Search for the cell housing the specified text and yield its [x, y] center coordinate. 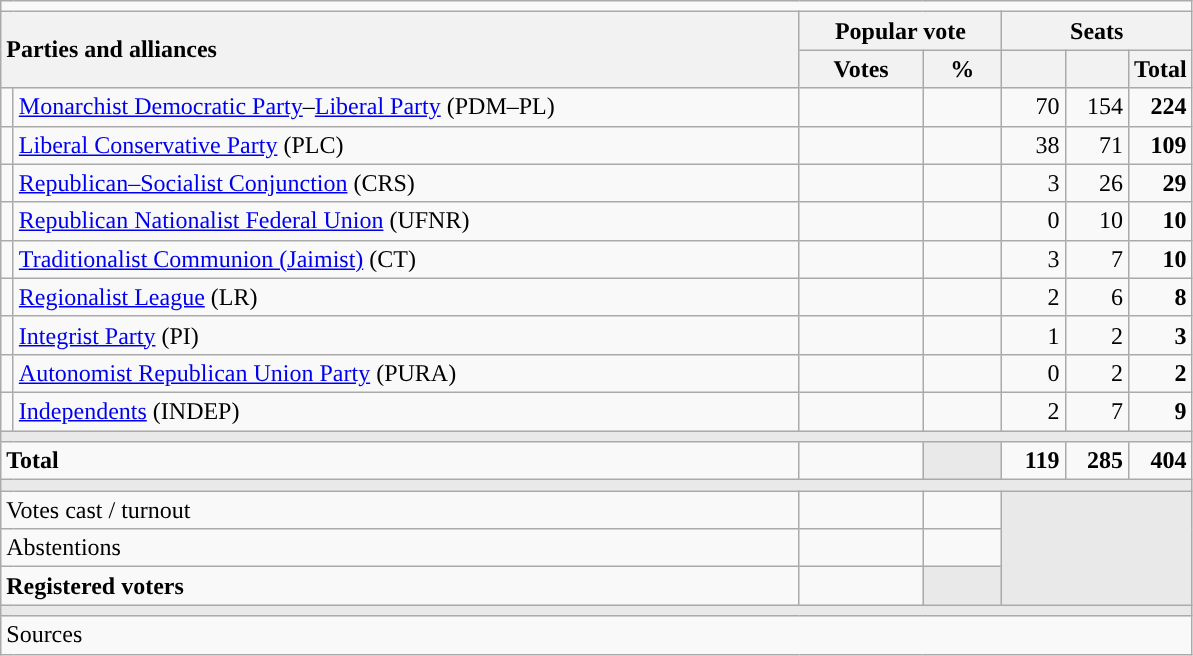
Sources [596, 635]
Popular vote [900, 31]
8 [1161, 297]
% [962, 69]
224 [1161, 107]
Parties and alliances [400, 50]
Liberal Conservative Party (PLC) [406, 145]
6 [1097, 297]
Registered voters [400, 586]
Republican–Socialist Conjunction (CRS) [406, 183]
70 [1033, 107]
71 [1097, 145]
Integrist Party (PI) [406, 335]
119 [1033, 461]
Seats [1096, 31]
Regionalist League (LR) [406, 297]
Autonomist Republican Union Party (PURA) [406, 373]
1 [1033, 335]
Republican Nationalist Federal Union (UFNR) [406, 221]
29 [1161, 183]
26 [1097, 183]
Traditionalist Communion (Jaimist) (CT) [406, 259]
Monarchist Democratic Party–Liberal Party (PDM–PL) [406, 107]
Abstentions [400, 548]
Votes [861, 69]
Votes cast / turnout [400, 510]
404 [1161, 461]
9 [1161, 411]
Independents (INDEP) [406, 411]
38 [1033, 145]
109 [1161, 145]
285 [1097, 461]
154 [1097, 107]
